From the cell containing the given text, extract its center point as (X, Y) coordinate. 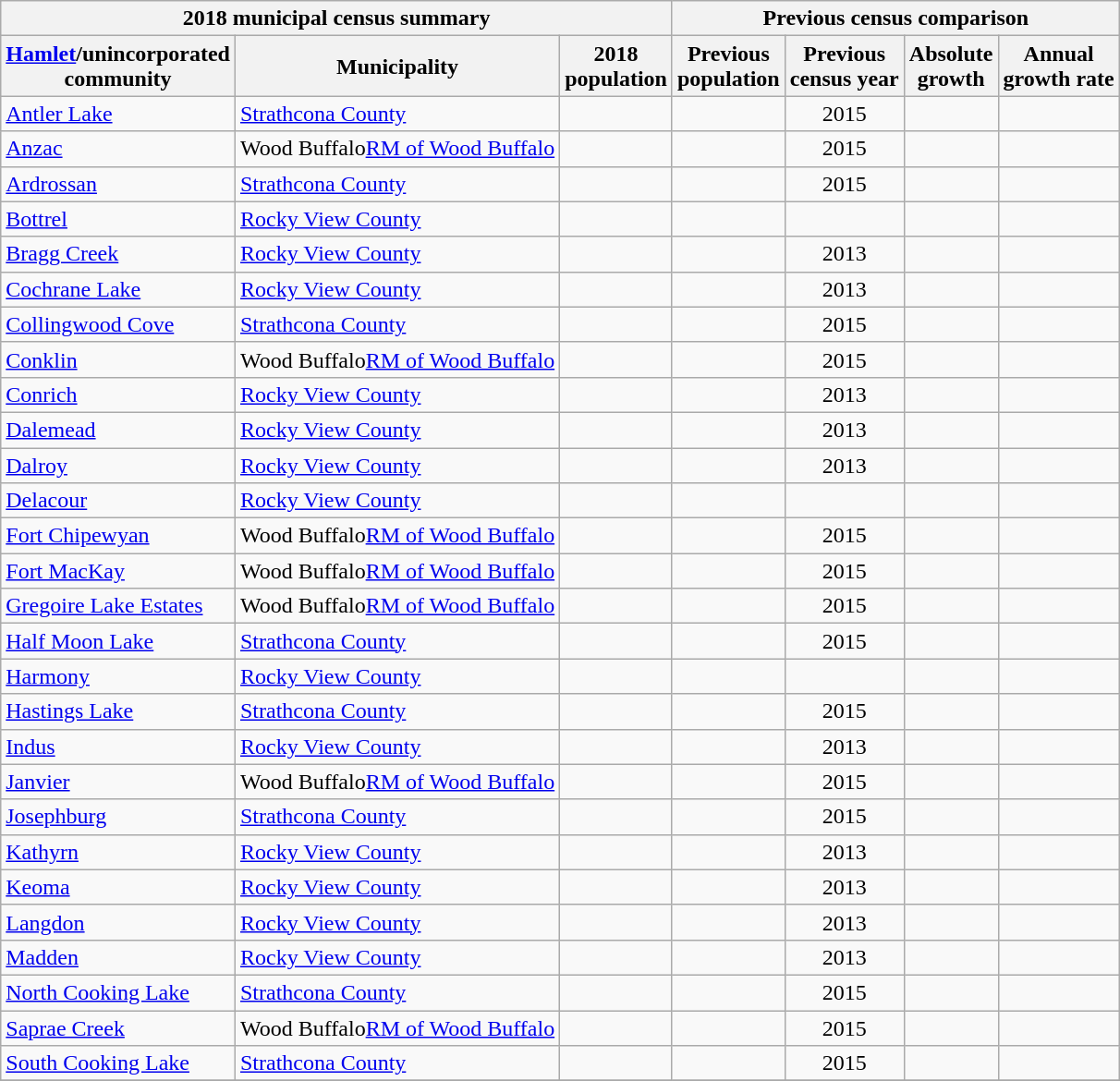
Ardrossan (118, 184)
Conklin (118, 359)
Anzac (118, 149)
Collingwood Cove (118, 324)
Previous census comparison (895, 18)
Fort MacKay (118, 571)
Madden (118, 957)
Kathyrn (118, 852)
Keoma (118, 887)
Municipality (397, 67)
Annualgrowth rate (1059, 67)
Cochrane Lake (118, 289)
North Cooking Lake (118, 992)
Half Moon Lake (118, 641)
Fort Chipewyan (118, 536)
Antler Lake (118, 114)
Conrich (118, 395)
Hastings Lake (118, 711)
2018 municipal census summary (336, 18)
Hamlet/unincorporatedcommunity (118, 67)
Bragg Creek (118, 254)
Langdon (118, 922)
Absolutegrowth (951, 67)
Saprae Creek (118, 1028)
Bottrel (118, 219)
Previouspopulation (728, 67)
2018population (616, 67)
Previouscensus year (845, 67)
South Cooking Lake (118, 1063)
Dalemead (118, 430)
Josephburg (118, 817)
Indus (118, 747)
Janvier (118, 782)
Dalroy (118, 465)
Delacour (118, 501)
Gregoire Lake Estates (118, 606)
Harmony (118, 676)
